Scan for the cell matching the given text and deliver its (x, y) coordinate at center. 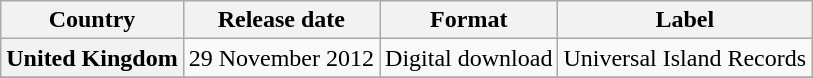
United Kingdom (92, 58)
29 November 2012 (281, 58)
Digital download (469, 58)
Release date (281, 20)
Country (92, 20)
Universal Island Records (685, 58)
Format (469, 20)
Label (685, 20)
